For the text-containing cell, return its midpoint in [x, y] coordinate format. 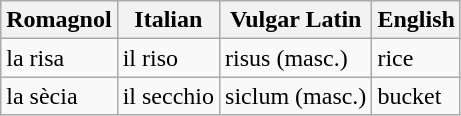
il riso [168, 58]
siclum (masc.) [296, 96]
il secchio [168, 96]
Romagnol [59, 20]
Italian [168, 20]
la risa [59, 58]
risus (masc.) [296, 58]
bucket [416, 96]
Vulgar Latin [296, 20]
la sècia [59, 96]
rice [416, 58]
English [416, 20]
